From the cell containing the given text, extract its center point as (x, y) coordinate. 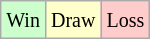
Loss (126, 20)
Draw (72, 20)
Win (24, 20)
